Output the (X, Y) coordinate of the center of the cell containing the given text.  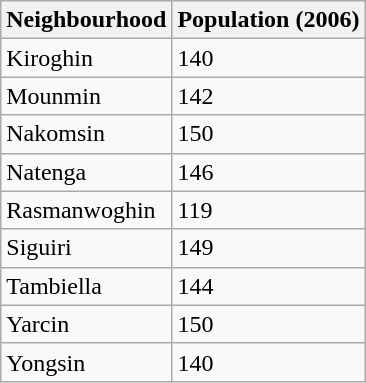
146 (268, 172)
144 (268, 286)
149 (268, 248)
Yarcin (86, 324)
Rasmanwoghin (86, 210)
119 (268, 210)
Tambiella (86, 286)
Population (2006) (268, 20)
Siguiri (86, 248)
Kiroghin (86, 58)
Neighbourhood (86, 20)
Nakomsin (86, 134)
Natenga (86, 172)
Yongsin (86, 362)
Mounmin (86, 96)
142 (268, 96)
